Extract the [x, y] coordinate from the center of the cell holding the provided text.  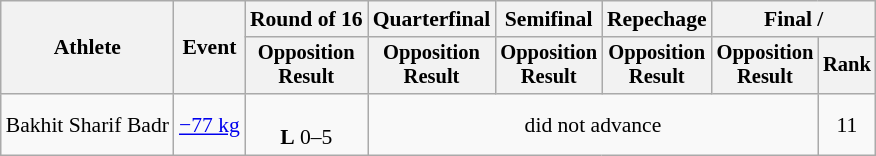
Round of 16 [306, 19]
Athlete [88, 48]
did not advance [593, 124]
−77 kg [210, 124]
Event [210, 48]
Semifinal [548, 19]
11 [847, 124]
Bakhit Sharif Badr [88, 124]
Final / [794, 19]
Rank [847, 66]
Repechage [657, 19]
L 0–5 [306, 124]
Quarterfinal [432, 19]
